Scan for the cell matching the given text and deliver its (x, y) coordinate at center. 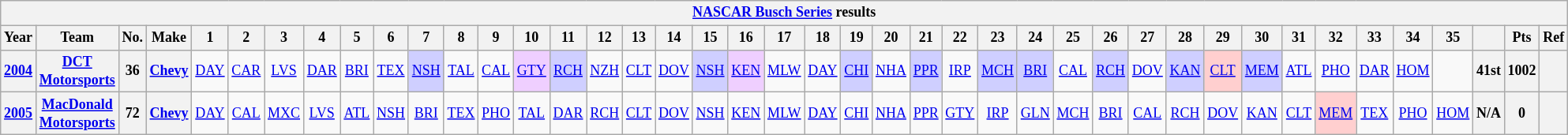
29 (1223, 38)
15 (711, 38)
72 (133, 114)
0 (1522, 114)
18 (823, 38)
GLN (1035, 114)
35 (1453, 38)
NZH (605, 71)
MacDonald Motorsports (77, 114)
Ref (1554, 38)
30 (1262, 38)
1002 (1522, 71)
3 (284, 38)
26 (1111, 38)
28 (1185, 38)
34 (1413, 38)
MXC (284, 114)
6 (392, 38)
4 (322, 38)
Make (169, 38)
13 (640, 38)
9 (496, 38)
19 (857, 38)
2 (246, 38)
22 (960, 38)
2005 (19, 114)
41st (1489, 71)
N/A (1489, 114)
DCT Motorsports (77, 71)
33 (1375, 38)
25 (1073, 38)
27 (1147, 38)
No. (133, 38)
36 (133, 71)
31 (1299, 38)
Pts (1522, 38)
20 (891, 38)
CAR (246, 71)
Team (77, 38)
16 (746, 38)
12 (605, 38)
5 (357, 38)
11 (568, 38)
2004 (19, 71)
Year (19, 38)
NASCAR Busch Series results (785, 13)
7 (426, 38)
24 (1035, 38)
10 (531, 38)
1 (210, 38)
23 (998, 38)
17 (785, 38)
32 (1336, 38)
8 (461, 38)
14 (674, 38)
21 (925, 38)
